From the cell containing the given text, extract its center point as (X, Y) coordinate. 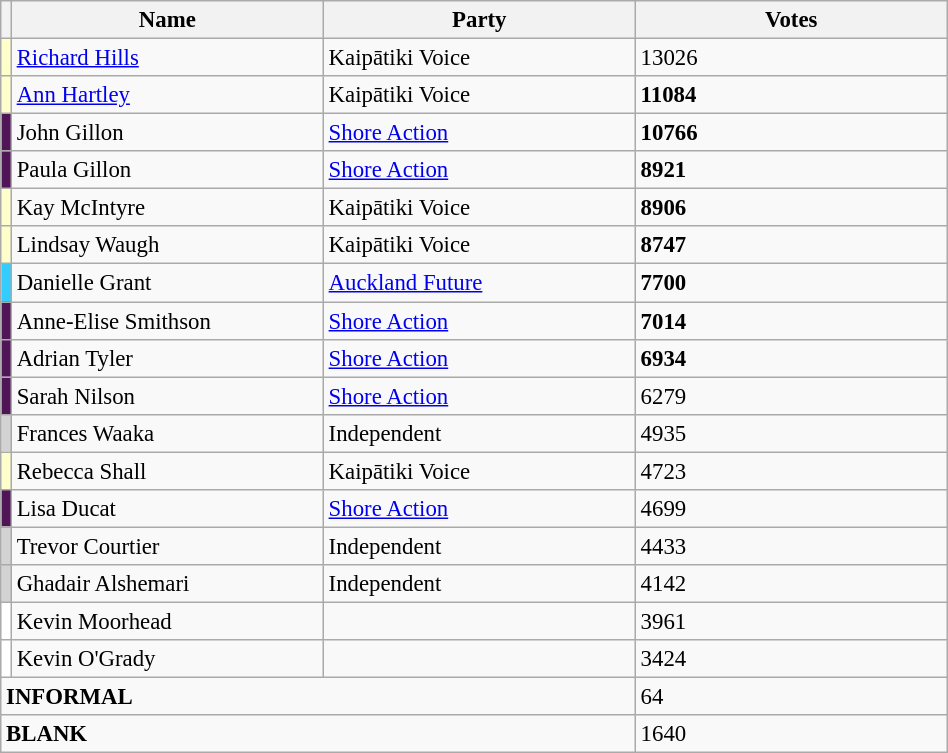
10766 (791, 133)
Paula Gillon (167, 170)
6279 (791, 396)
8747 (791, 245)
John Gillon (167, 133)
Richard Hills (167, 58)
3961 (791, 621)
7700 (791, 283)
4935 (791, 433)
3424 (791, 659)
Adrian Tyler (167, 358)
Lisa Ducat (167, 509)
Sarah Nilson (167, 396)
Kevin Moorhead (167, 621)
7014 (791, 321)
Lindsay Waugh (167, 245)
Rebecca Shall (167, 471)
1640 (791, 734)
8921 (791, 170)
Danielle Grant (167, 283)
Party (479, 20)
Kay McIntyre (167, 208)
11084 (791, 95)
8906 (791, 208)
Ann Hartley (167, 95)
Votes (791, 20)
4723 (791, 471)
BLANK (318, 734)
Trevor Courtier (167, 546)
Name (167, 20)
13026 (791, 58)
Anne-Elise Smithson (167, 321)
Kevin O'Grady (167, 659)
4142 (791, 584)
6934 (791, 358)
4699 (791, 509)
Frances Waaka (167, 433)
64 (791, 697)
4433 (791, 546)
Ghadair Alshemari (167, 584)
Auckland Future (479, 283)
INFORMAL (318, 697)
